Provide the (X, Y) coordinate of the cell's center where the given text is located.  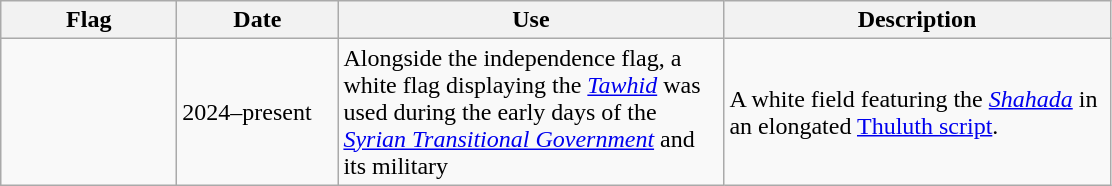
Description (917, 20)
A white field featuring the Shahada in an elongated Thuluth script. (917, 112)
Date (258, 20)
Flag (89, 20)
Use (531, 20)
2024–present (258, 112)
